Locate the cell with the specified text and output its (X, Y) center coordinate. 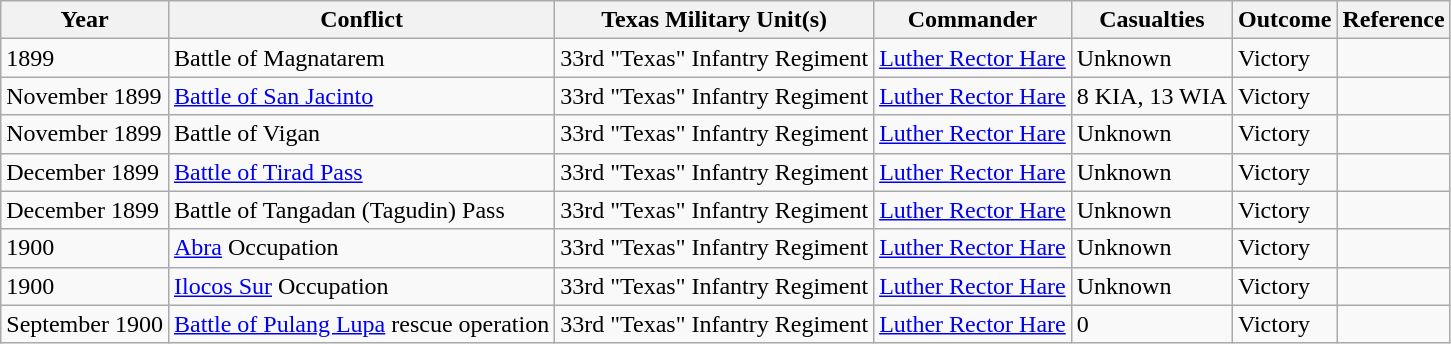
0 (1152, 324)
Ilocos Sur Occupation (361, 286)
1899 (85, 58)
Conflict (361, 20)
Battle of Magnatarem (361, 58)
Outcome (1285, 20)
Battle of Vigan (361, 134)
Texas Military Unit(s) (714, 20)
Casualties (1152, 20)
Battle of Tangadan (Tagudin) Pass (361, 210)
Battle of San Jacinto (361, 96)
Year (85, 20)
Commander (973, 20)
Reference (1394, 20)
September 1900 (85, 324)
Abra Occupation (361, 248)
Battle of Tirad Pass (361, 172)
8 KIA, 13 WIA (1152, 96)
Battle of Pulang Lupa rescue operation (361, 324)
